Find where the given text appears and provide that cell's center as (X, Y) coordinate. 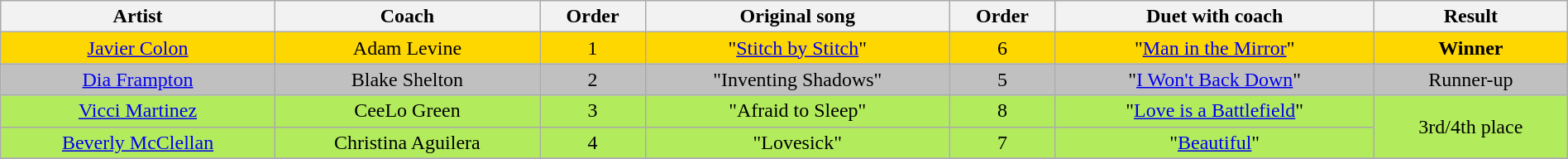
Javier Colon (138, 48)
Artist (138, 17)
Vicci Martinez (138, 111)
Christina Aguilera (407, 142)
Winner (1470, 48)
Beverly McClellan (138, 142)
"Inventing Shadows" (797, 79)
2 (593, 79)
Dia Frampton (138, 79)
Original song (797, 17)
6 (1002, 48)
"Man in the Mirror" (1214, 48)
"Love is a Battlefield" (1214, 111)
5 (1002, 79)
"Afraid to Sleep" (797, 111)
8 (1002, 111)
Adam Levine (407, 48)
3 (593, 111)
Result (1470, 17)
Duet with coach (1214, 17)
1 (593, 48)
"I Won't Back Down" (1214, 79)
7 (1002, 142)
"Lovesick" (797, 142)
3rd/4th place (1470, 127)
4 (593, 142)
Blake Shelton (407, 79)
Coach (407, 17)
CeeLo Green (407, 111)
Runner-up (1470, 79)
"Beautiful" (1214, 142)
"Stitch by Stitch" (797, 48)
